Identify which cell holds the provided text, then report its [x, y] central coordinate. 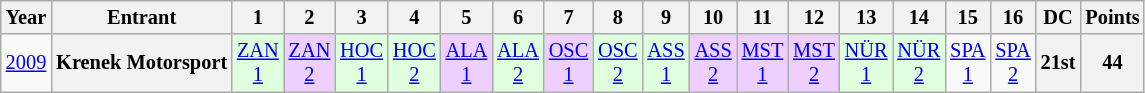
12 [814, 17]
ASS1 [666, 63]
16 [1012, 17]
1 [258, 17]
OSC1 [568, 63]
ZAN2 [310, 63]
8 [618, 17]
2009 [26, 63]
10 [714, 17]
ALA2 [518, 63]
21st [1058, 63]
11 [763, 17]
Krenek Motorsport [142, 63]
NÜR2 [918, 63]
ZAN1 [258, 63]
HOC2 [414, 63]
Year [26, 17]
3 [362, 17]
Points [1112, 17]
MST2 [814, 63]
Entrant [142, 17]
NÜR1 [866, 63]
15 [968, 17]
SPA1 [968, 63]
4 [414, 17]
2 [310, 17]
MST1 [763, 63]
SPA2 [1012, 63]
ASS2 [714, 63]
ALA1 [467, 63]
OSC2 [618, 63]
DC [1058, 17]
13 [866, 17]
7 [568, 17]
14 [918, 17]
HOC1 [362, 63]
9 [666, 17]
6 [518, 17]
5 [467, 17]
44 [1112, 63]
